Detect which cell encompasses the target text, then output its (x, y) center coordinate. 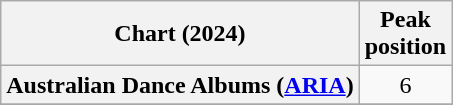
Australian Dance Albums (ARIA) (180, 85)
Peakposition (405, 34)
Chart (2024) (180, 34)
6 (405, 85)
